Identify which cell holds the provided text, then report its [X, Y] central coordinate. 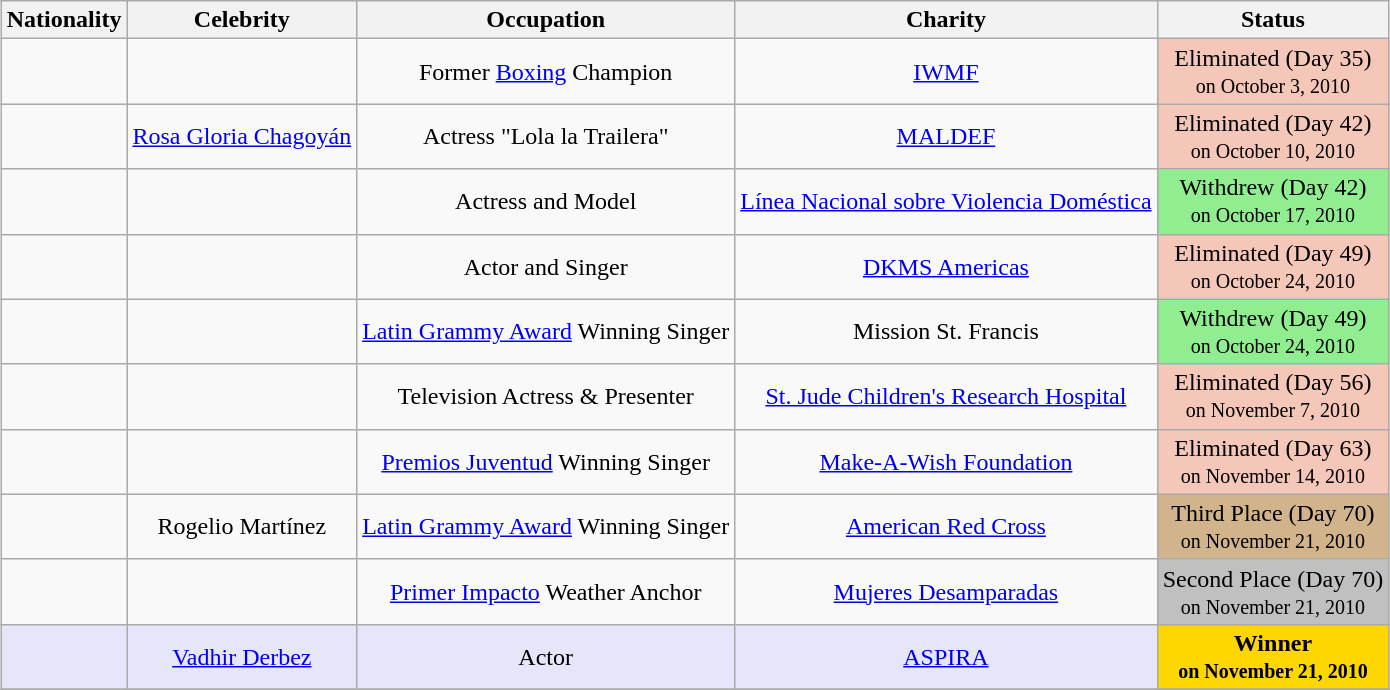
Eliminated (Day 35) on October 3, 2010 [1273, 72]
Línea Nacional sobre Violencia Doméstica [946, 202]
Eliminated (Day 49) on October 24, 2010 [1273, 266]
MALDEF [946, 136]
Actress "Lola la Trailera" [546, 136]
IWMF [946, 72]
Premios Juventud Winning Singer [546, 462]
Make-A-Wish Foundation [946, 462]
Status [1273, 20]
American Red Cross [946, 526]
Vadhir Derbez [242, 656]
Actor and Singer [546, 266]
ASPIRA [946, 656]
Former Boxing Champion [546, 72]
Charity [946, 20]
DKMS Americas [946, 266]
Nationality [64, 20]
Occupation [546, 20]
Eliminated (Day 63)on November 14, 2010 [1273, 462]
Withdrew (Day 49) on October 24, 2010 [1273, 332]
Mujeres Desamparadas [946, 592]
Rosa Gloria Chagoyán [242, 136]
Primer Impacto Weather Anchor [546, 592]
Second Place (Day 70) on November 21, 2010 [1273, 592]
Rogelio Martínez [242, 526]
Celebrity [242, 20]
Eliminated (Day 42) on October 10, 2010 [1273, 136]
Third Place (Day 70) on November 21, 2010 [1273, 526]
Actress and Model [546, 202]
St. Jude Children's Research Hospital [946, 396]
Eliminated (Day 56) on November 7, 2010 [1273, 396]
Actor [546, 656]
Television Actress & Presenter [546, 396]
Winneron November 21, 2010 [1273, 656]
Withdrew (Day 42) on October 17, 2010 [1273, 202]
Mission St. Francis [946, 332]
